Identify which cell holds the provided text, then report its [x, y] central coordinate. 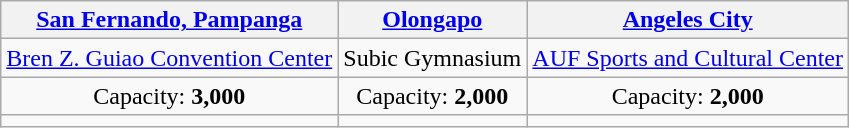
AUF Sports and Cultural Center [688, 58]
Bren Z. Guiao Convention Center [170, 58]
Subic Gymnasium [432, 58]
Capacity: 3,000 [170, 96]
San Fernando, Pampanga [170, 20]
Olongapo [432, 20]
Angeles City [688, 20]
